Identify which cell holds the provided text, then report its (x, y) central coordinate. 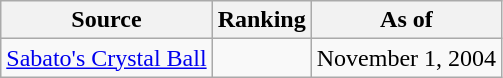
Ranking (262, 20)
Sabato's Crystal Ball (106, 58)
November 1, 2004 (406, 58)
Source (106, 20)
As of (406, 20)
